Provide the [X, Y] coordinate of the cell's center where the given text is located.  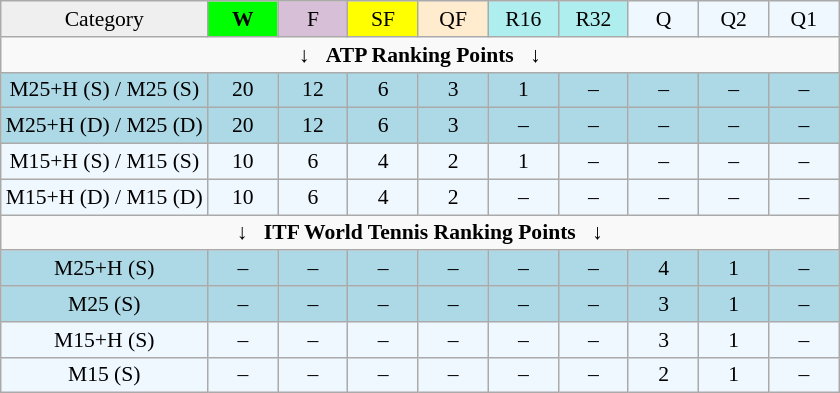
M25 (S) [104, 304]
M25+H (S) [104, 269]
R16 [523, 19]
Q [663, 19]
M15+H (S) [104, 340]
F [313, 19]
↓ ITF World Tennis Ranking Points ↓ [420, 233]
Category [104, 19]
M25+H (S) / M25 (S) [104, 90]
M15+H (D) / M15 (D) [104, 197]
Q2 [734, 19]
QF [453, 19]
SF [383, 19]
R32 [593, 19]
M15 (S) [104, 375]
Q1 [804, 19]
W [243, 19]
M25+H (D) / M25 (D) [104, 126]
M15+H (S) / M15 (S) [104, 162]
↓ ATP Ranking Points ↓ [420, 55]
